Search for the cell housing the specified text and yield its (x, y) center coordinate. 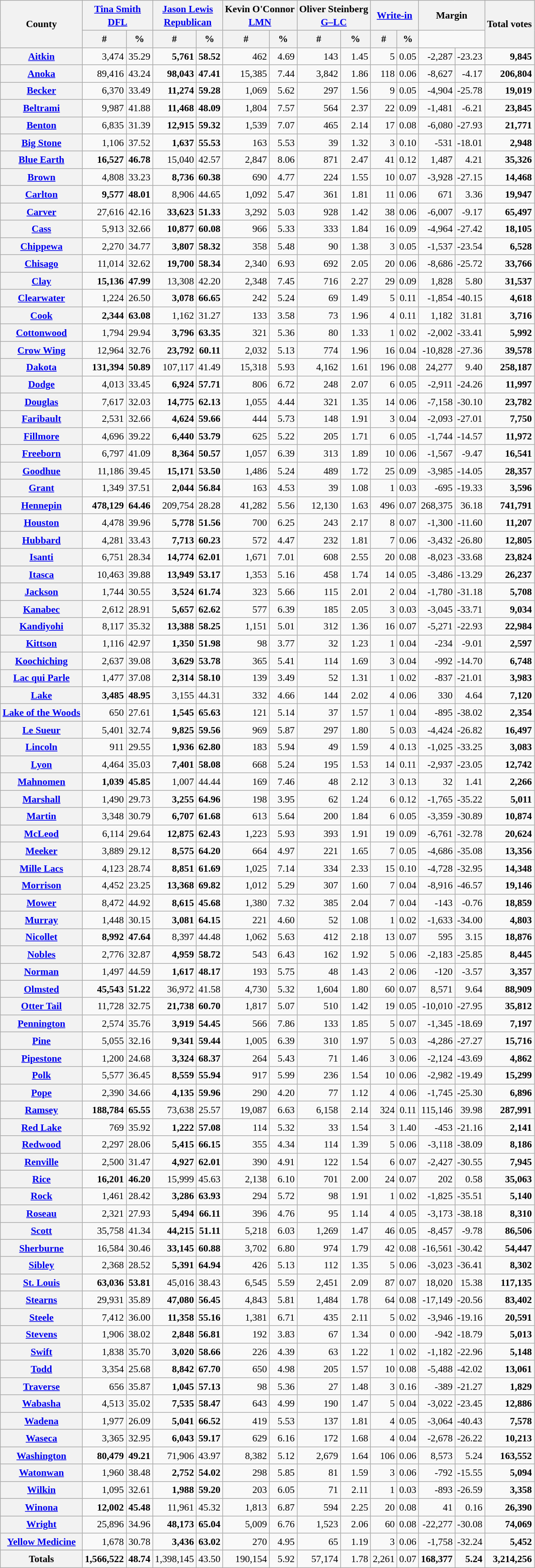
1.39 (355, 1144)
690 (246, 177)
Lake of the Woods (42, 713)
4,281 (104, 540)
248 (319, 384)
2,637 (104, 661)
8 (384, 523)
Martin (42, 817)
McLeod (42, 834)
Wadena (42, 1421)
55.53 (210, 143)
1.14 (355, 1214)
2,776 (104, 954)
26.09 (139, 1421)
7,535 (174, 1403)
9.40 (470, 367)
35.89 (139, 1300)
1,637 (174, 143)
39.98 (470, 1110)
66.15 (210, 1144)
4,513 (104, 1403)
65.55 (139, 1110)
169 (246, 782)
Watonwan (42, 1473)
Fillmore (42, 436)
33.23 (139, 177)
Lincoln (42, 747)
7.01 (283, 557)
9 (384, 91)
-38.02 (470, 713)
19,700 (174, 264)
-20.56 (470, 1300)
19,019 (510, 91)
16,497 (510, 730)
60.23 (210, 540)
1,223 (246, 834)
3.83 (283, 1335)
41.49 (210, 367)
0 (384, 1335)
1.60 (355, 885)
6.72 (283, 384)
2,314 (174, 678)
46.20 (139, 1179)
2,321 (104, 1214)
25 (384, 471)
1,461 (104, 1196)
Write-in (395, 15)
5.62 (283, 91)
5.16 (283, 575)
-3,985 (436, 471)
185 (319, 609)
Pennington (42, 1024)
5,992 (510, 333)
330 (436, 695)
3,474 (104, 57)
20,624 (510, 834)
1.40 (408, 1127)
5.85 (283, 1473)
51.11 (210, 1231)
-4,728 (436, 868)
7,120 (510, 695)
10,213 (510, 1438)
-15.55 (470, 1473)
-3,486 (436, 575)
1,960 (104, 1473)
36.45 (139, 1076)
33.45 (139, 384)
577 (246, 609)
1,523 (319, 1525)
1.45 (355, 57)
Clay (42, 281)
625 (246, 436)
1.63 (355, 505)
-234 (436, 644)
Kanabec (42, 609)
3,365 (104, 1438)
-3,023 (436, 1266)
-22.96 (470, 1352)
7,750 (510, 419)
4.76 (283, 1214)
-992 (436, 661)
60.38 (210, 177)
Hubbard (42, 540)
5.66 (283, 592)
183 (246, 747)
1.74 (355, 575)
2.09 (355, 1283)
656 (104, 1386)
-33.41 (470, 333)
-6,007 (436, 212)
55.16 (210, 1317)
Norman (42, 972)
58.66 (210, 1352)
-3,928 (436, 177)
41.58 (210, 989)
2,368 (104, 1266)
5.14 (283, 713)
1.41 (470, 782)
188,784 (104, 1110)
Dakota (42, 367)
-453 (436, 1127)
Scott (42, 1231)
1,055 (246, 402)
7.57 (283, 108)
1,678 (104, 1542)
643 (246, 1403)
5,761 (174, 57)
5.81 (283, 1300)
32.76 (139, 350)
-4,686 (436, 851)
69 (319, 298)
-34.00 (470, 920)
48.09 (210, 108)
1.24 (355, 799)
22 (384, 108)
Jason LewisRepublican (188, 15)
67.70 (210, 1369)
3.36 (470, 194)
27,616 (104, 212)
12,742 (510, 765)
1.69 (355, 661)
Waseca (42, 1438)
4,959 (174, 954)
-17,149 (436, 1300)
8,575 (174, 851)
1.32 (355, 143)
73,638 (174, 1110)
23,782 (510, 402)
15,136 (104, 281)
1,487 (436, 160)
-2,093 (436, 419)
24 (384, 1179)
2.27 (355, 281)
2,270 (104, 246)
6,835 (104, 125)
Polk (42, 1076)
-21.01 (470, 678)
1.65 (355, 851)
5.03 (283, 212)
1.68 (355, 1438)
1,069 (246, 91)
3,354 (104, 1369)
5,452 (510, 1542)
3,081 (174, 920)
6.03 (283, 1231)
-38.09 (470, 1144)
Anoka (42, 74)
2,679 (319, 1455)
-695 (436, 488)
80,479 (104, 1455)
-2,002 (436, 333)
60.70 (210, 1006)
1.71 (355, 436)
61.68 (210, 817)
6,797 (104, 453)
258,187 (510, 367)
Olmsted (42, 989)
-1,300 (436, 523)
44.48 (210, 937)
Benton (42, 125)
8,117 (104, 626)
3,485 (104, 695)
595 (436, 937)
6.16 (283, 1438)
41.88 (139, 108)
3,596 (510, 488)
117,135 (510, 1283)
-33.68 (470, 557)
1,936 (174, 747)
4,013 (104, 384)
1,007 (174, 782)
6,528 (510, 246)
Total votes (510, 24)
38.02 (139, 1335)
-26.82 (470, 730)
34.66 (139, 1093)
-6.21 (470, 108)
35.70 (139, 1352)
1,477 (104, 678)
310 (319, 1041)
2.00 (355, 1179)
7.46 (283, 782)
5,148 (510, 1352)
17 (384, 125)
-36.41 (470, 1266)
14,468 (510, 177)
-1,744 (436, 436)
5.48 (283, 246)
Goodhue (42, 471)
12,875 (174, 834)
2.04 (355, 903)
28.74 (139, 868)
566 (246, 1024)
-22.93 (470, 626)
-23.05 (470, 765)
15,299 (510, 1076)
2,752 (174, 1473)
465 (319, 125)
39,578 (510, 350)
11,274 (174, 91)
Wright (42, 1525)
-9.47 (470, 453)
1.97 (355, 1041)
-30.42 (470, 1248)
5,657 (174, 609)
64.15 (210, 920)
-389 (436, 1386)
3,796 (174, 333)
7,945 (510, 1162)
39.22 (139, 436)
8,310 (510, 1214)
90 (319, 246)
7.44 (283, 74)
-942 (436, 1335)
73 (319, 316)
29.64 (139, 834)
2,597 (510, 644)
14,775 (174, 402)
2,044 (174, 488)
700 (246, 523)
Rock (42, 1196)
5,708 (510, 592)
1.92 (355, 954)
58.32 (210, 246)
34.77 (139, 246)
53.81 (139, 1283)
41.09 (139, 453)
Marshall (42, 799)
-7,158 (436, 402)
3,020 (174, 1352)
Mower (42, 903)
64.96 (210, 799)
9,845 (510, 57)
33,766 (510, 264)
30.55 (139, 592)
39.08 (139, 661)
6,043 (174, 1438)
58.34 (210, 264)
4,123 (104, 868)
Margin (451, 15)
15 (384, 868)
1,045 (174, 1386)
32.95 (139, 1438)
4.20 (283, 1093)
2,612 (104, 609)
-2,287 (436, 57)
-10,010 (436, 1006)
1,095 (104, 1490)
35.92 (139, 1127)
59.32 (210, 125)
Blue Earth (42, 160)
9,987 (104, 108)
Sherburne (42, 1248)
-21.16 (470, 1127)
47.99 (139, 281)
48.74 (139, 1559)
118 (384, 74)
47.41 (210, 74)
60.08 (210, 229)
-26.59 (470, 1490)
5,009 (246, 1525)
44,215 (174, 1231)
716 (319, 281)
Chippewa (42, 246)
2.18 (355, 937)
-2,911 (436, 384)
236 (319, 1076)
23,792 (174, 350)
12,915 (174, 125)
1.22 (355, 1352)
4,624 (174, 419)
Morrison (42, 885)
56.84 (210, 488)
29.94 (139, 333)
31.39 (139, 125)
Cook (42, 316)
268,375 (436, 505)
385 (319, 903)
202 (436, 1179)
Kevin O'ConnorLMN (260, 15)
28.28 (210, 505)
St. Louis (42, 1283)
45,543 (104, 989)
12,964 (104, 350)
-4,904 (436, 91)
30.79 (139, 817)
11,468 (174, 108)
-14.70 (470, 661)
4.53 (283, 488)
1.48 (355, 1386)
83,402 (510, 1300)
62.62 (210, 609)
543 (246, 954)
106 (384, 1455)
Kandiyohi (42, 626)
-14.57 (470, 436)
4.98 (283, 1369)
264 (246, 1058)
Stearns (42, 1300)
8,842 (174, 1369)
8,445 (510, 954)
1,224 (104, 298)
608 (319, 557)
0.00 (408, 1335)
6,896 (510, 1093)
44.59 (139, 972)
3,436 (174, 1542)
32.62 (139, 264)
68.37 (210, 1058)
-8,686 (436, 264)
29.73 (139, 799)
8,992 (104, 937)
63,036 (104, 1283)
15,385 (246, 74)
87 (384, 1283)
Chisago (42, 264)
5,577 (104, 1076)
613 (246, 817)
1,484 (319, 1300)
Mille Lacs (42, 868)
294 (246, 1196)
4,730 (246, 989)
-31.18 (470, 592)
16,201 (104, 1179)
48,173 (174, 1525)
11,997 (510, 384)
6.80 (283, 1248)
6,114 (104, 834)
32.75 (139, 1006)
-14.05 (470, 471)
-143 (436, 903)
4.39 (283, 1352)
34.96 (139, 1525)
7.14 (283, 868)
-3,118 (436, 1144)
3,842 (319, 74)
-23.54 (470, 246)
-33.25 (470, 747)
1.72 (355, 471)
-8,023 (436, 557)
5.80 (470, 281)
1,269 (319, 1231)
137 (319, 1421)
5.56 (283, 505)
668 (246, 765)
39.96 (139, 523)
38.48 (139, 1473)
-33.71 (470, 609)
28.91 (139, 609)
307 (319, 885)
1.23 (355, 644)
53.78 (210, 661)
5.47 (283, 194)
1,804 (246, 108)
98,043 (174, 74)
2,340 (246, 264)
4,808 (104, 177)
-27.95 (470, 1006)
51.22 (139, 989)
33.49 (139, 91)
195 (319, 765)
25.57 (210, 1110)
-1,758 (436, 1542)
7.32 (283, 903)
-1,633 (436, 920)
5.92 (283, 1559)
64.94 (210, 1266)
-2,124 (436, 1058)
48.95 (139, 695)
44.31 (210, 695)
51.98 (210, 644)
45.68 (210, 903)
45.85 (139, 782)
1,025 (246, 868)
Totals (42, 1559)
-6,761 (436, 834)
8,302 (510, 1266)
-1,481 (436, 108)
3.95 (283, 799)
8,397 (174, 937)
Redwood (42, 1144)
3,983 (510, 678)
1,151 (246, 626)
1,380 (246, 903)
11,207 (510, 523)
Grant (42, 488)
-2,183 (436, 954)
Wabasha (42, 1403)
-2,678 (436, 1438)
5.87 (283, 730)
32.74 (139, 730)
1.49 (355, 298)
6,924 (174, 384)
13 (384, 937)
390 (246, 1162)
9.64 (470, 989)
42.97 (139, 644)
64.20 (210, 851)
-35.51 (470, 1196)
162 (319, 954)
4,618 (510, 298)
6,545 (246, 1283)
Steele (42, 1317)
67 (319, 1335)
-3,432 (436, 540)
192 (246, 1335)
27.93 (139, 1214)
41.34 (139, 1231)
1,604 (319, 989)
62 (319, 799)
5.43 (283, 1058)
30.46 (139, 1248)
-27.93 (470, 125)
1,448 (104, 920)
5,218 (246, 1231)
-6,080 (436, 125)
81 (319, 1473)
5.72 (283, 1196)
19,087 (246, 1110)
163,552 (510, 1455)
45.48 (139, 1507)
13,356 (510, 851)
1,398,145 (174, 1559)
14,348 (510, 868)
Cass (42, 229)
5.94 (283, 747)
-4,286 (436, 1041)
25.68 (139, 1369)
1,829 (510, 1386)
Faribault (42, 419)
58.08 (210, 765)
-16,561 (436, 1248)
Sibley (42, 1266)
4.64 (470, 695)
-9.01 (470, 644)
30.78 (139, 1542)
4.21 (470, 160)
31.47 (139, 1162)
65.63 (210, 713)
3,716 (510, 316)
806 (246, 384)
Big Stone (42, 143)
5,494 (174, 1214)
-25.30 (470, 1093)
8,571 (436, 989)
139 (246, 678)
4.77 (283, 177)
510 (319, 1006)
7,412 (104, 1317)
-3,064 (436, 1421)
365 (246, 661)
2.17 (355, 523)
966 (246, 229)
3,807 (174, 246)
5,913 (104, 229)
-27.36 (470, 350)
242 (246, 298)
-25.78 (470, 91)
-18.69 (470, 1024)
4.44 (283, 402)
324 (384, 1110)
-26.80 (470, 540)
2.12 (355, 782)
-3.57 (470, 972)
-1,567 (436, 453)
-13.29 (470, 575)
11,358 (174, 1317)
13,061 (510, 1369)
458 (319, 575)
16,541 (510, 453)
58.10 (210, 678)
Aitkin (42, 57)
198 (246, 799)
6.10 (283, 1179)
-32.78 (470, 834)
287,991 (510, 1110)
44.92 (139, 903)
36.00 (139, 1317)
33 (319, 1127)
11,961 (174, 1507)
-1,182 (436, 1352)
6.87 (283, 1507)
-30.08 (470, 1525)
435 (319, 1317)
32.03 (139, 402)
-5,488 (436, 1369)
59.17 (210, 1438)
Douglas (42, 402)
89,416 (104, 74)
33,623 (174, 212)
-30.55 (470, 1162)
10,463 (104, 575)
58.72 (210, 954)
57.71 (210, 384)
-2,427 (436, 1162)
63.08 (139, 316)
46 (384, 1231)
-19.16 (470, 1317)
4,862 (510, 1058)
1,353 (246, 575)
-1,745 (436, 1093)
671 (436, 194)
1.86 (355, 74)
Tina SmithDFL (117, 15)
3.15 (470, 937)
39.88 (139, 575)
5,041 (174, 1421)
59.28 (210, 91)
50.89 (139, 367)
57,174 (319, 1559)
7,713 (174, 540)
24,277 (436, 367)
62.13 (210, 402)
8,364 (174, 453)
31.81 (470, 316)
9,341 (174, 1041)
65.04 (210, 1525)
3,629 (174, 661)
2,266 (510, 782)
35.32 (139, 626)
190,154 (246, 1559)
629 (246, 1438)
2,948 (510, 143)
-27.42 (470, 229)
64 (384, 1300)
35.03 (139, 765)
-8,916 (436, 885)
47,080 (174, 1300)
44.44 (210, 782)
58.25 (210, 626)
4,478 (104, 523)
11 (384, 194)
5.64 (283, 817)
-3,045 (436, 609)
18,105 (510, 229)
444 (246, 419)
1.89 (355, 453)
871 (319, 160)
-40.15 (470, 298)
32.87 (139, 954)
200 (319, 817)
4.95 (283, 1542)
3,214,256 (510, 1559)
209,754 (174, 505)
Meeker (42, 851)
112 (319, 1266)
18,876 (510, 937)
Washington (42, 1455)
2,848 (174, 1335)
33.43 (139, 540)
61.69 (210, 868)
969 (246, 730)
3,083 (510, 747)
4,135 (174, 1093)
1,486 (246, 471)
2,451 (319, 1283)
911 (104, 747)
107,117 (174, 367)
41,282 (246, 505)
1,092 (246, 194)
4,927 (174, 1162)
28.52 (139, 1266)
1,671 (246, 557)
-3,173 (436, 1214)
47.64 (139, 937)
7.45 (283, 281)
2,297 (104, 1144)
3,702 (246, 1248)
59.20 (210, 1490)
42 (384, 1248)
Murray (42, 920)
-1,780 (436, 592)
-32.24 (470, 1542)
13,949 (174, 575)
2,261 (384, 1559)
-46.57 (470, 885)
1.38 (355, 246)
143 (319, 57)
2,847 (246, 160)
2,500 (104, 1162)
4,803 (510, 920)
2.37 (355, 108)
-8,627 (436, 74)
1,182 (436, 316)
572 (246, 540)
20,591 (510, 1317)
594 (319, 1507)
65 (319, 1542)
6,370 (104, 91)
11,186 (104, 471)
2,141 (510, 1127)
37.51 (139, 488)
-895 (436, 713)
419 (246, 1421)
1.31 (355, 678)
2.47 (355, 160)
-8,457 (436, 1231)
1,057 (246, 453)
61.74 (210, 592)
8,736 (174, 177)
Roseau (42, 1214)
35.87 (139, 1386)
45,016 (174, 1283)
5,094 (510, 1473)
51.33 (210, 212)
8,573 (436, 1455)
3.49 (283, 678)
25,896 (104, 1525)
29,931 (104, 1300)
7,197 (510, 1024)
3,324 (174, 1058)
8,559 (174, 1076)
57.13 (210, 1386)
15.38 (470, 1283)
3,348 (104, 817)
53.17 (210, 575)
1.61 (355, 367)
21,771 (510, 125)
332 (246, 695)
4,696 (104, 436)
5,011 (510, 799)
7.86 (283, 1024)
3,255 (174, 799)
28.06 (139, 1144)
5.29 (283, 885)
26,237 (510, 575)
13,388 (174, 626)
42.16 (139, 212)
0.58 (470, 1179)
35.02 (139, 1403)
2.06 (355, 1525)
2,348 (246, 281)
15,318 (246, 367)
2,531 (104, 419)
1.79 (355, 1248)
5.73 (283, 419)
28,357 (510, 471)
Traverse (42, 1386)
-9.78 (470, 1231)
692 (319, 264)
14,774 (174, 557)
3,524 (174, 592)
4,464 (104, 765)
-893 (436, 1490)
-23.23 (470, 57)
224 (319, 177)
Pipestone (42, 1058)
-792 (436, 1473)
7,578 (510, 1421)
-120 (436, 972)
8,851 (174, 868)
Kittson (42, 644)
56.45 (210, 1300)
54.02 (210, 1473)
7,617 (104, 402)
11,014 (104, 264)
664 (246, 851)
4,162 (319, 367)
9,034 (510, 609)
6.63 (283, 1110)
12,130 (319, 505)
Koochiching (42, 661)
1.34 (355, 1335)
35.76 (139, 1024)
33,145 (174, 1248)
462 (246, 57)
16,527 (104, 160)
Nicollet (42, 937)
32.61 (139, 1490)
-1,025 (436, 747)
5.01 (283, 626)
334 (319, 868)
1,838 (104, 1352)
Todd (42, 1369)
232 (319, 540)
2.02 (355, 695)
28.34 (139, 557)
243 (319, 523)
Winona (42, 1507)
-38.18 (470, 1214)
1,350 (174, 644)
Crow Wing (42, 350)
1,062 (246, 937)
48.17 (210, 972)
4,452 (104, 885)
44.65 (210, 194)
35,758 (104, 1231)
358 (246, 246)
412 (319, 937)
122 (319, 1162)
290 (246, 1093)
-19.33 (470, 488)
Stevens (42, 1335)
1,200 (104, 1058)
-10,828 (436, 350)
8,906 (174, 194)
4.99 (283, 1403)
6.25 (283, 523)
-24.26 (470, 384)
4,843 (246, 1300)
11,728 (104, 1006)
426 (246, 1266)
226 (246, 1352)
5,055 (104, 1041)
2.55 (355, 557)
50.57 (210, 453)
5.75 (283, 972)
29.55 (139, 747)
Lyon (42, 765)
-27.01 (470, 419)
312 (319, 626)
31.27 (210, 316)
12,002 (104, 1507)
56.81 (210, 1335)
27 (319, 1386)
71,906 (174, 1455)
4.60 (283, 920)
30.15 (139, 920)
8,186 (510, 1144)
Jackson (42, 592)
-22,277 (436, 1525)
2,354 (510, 713)
Swift (42, 1352)
2,138 (246, 1179)
Rice (42, 1179)
-2,982 (436, 1076)
63.93 (210, 1196)
3,889 (104, 851)
13,308 (174, 281)
59.44 (210, 1041)
55.94 (210, 1076)
5,140 (510, 1196)
5,778 (174, 523)
Clearwater (42, 298)
-43.69 (470, 1058)
5,013 (510, 1335)
15,999 (174, 1179)
-18.79 (470, 1335)
39.45 (139, 471)
48.01 (139, 194)
1.85 (355, 1024)
-18.01 (470, 143)
9,825 (174, 730)
190 (319, 1403)
35,812 (510, 1006)
54.45 (210, 1024)
-25.72 (470, 264)
917 (246, 1076)
172 (319, 1438)
12,805 (510, 540)
22,984 (510, 626)
Carlton (42, 194)
1.53 (355, 765)
-30.10 (470, 402)
3,357 (510, 972)
10,877 (174, 229)
Cottonwood (42, 333)
63 (319, 1352)
Itasca (42, 575)
Wilkin (42, 1490)
1,012 (246, 885)
5,401 (104, 730)
43.24 (139, 74)
57.08 (210, 1127)
59.66 (210, 419)
53.50 (210, 471)
6.05 (283, 1490)
2.07 (355, 384)
5,415 (174, 1144)
23,845 (510, 108)
6.76 (283, 1525)
32.16 (139, 1041)
-1,765 (436, 799)
88,909 (510, 989)
42.57 (210, 160)
Oliver SteinbergG–LC (333, 15)
Mahnomen (42, 782)
-1,854 (436, 298)
5.12 (283, 1455)
Hennepin (42, 505)
65,497 (510, 212)
Becker (42, 91)
53.79 (210, 436)
18,859 (510, 903)
-531 (436, 143)
45.32 (210, 1507)
1.56 (355, 91)
95 (319, 1214)
3,078 (174, 298)
4.97 (283, 851)
13,368 (174, 885)
-32.95 (470, 868)
1.55 (355, 177)
45.63 (210, 1179)
-4.17 (470, 74)
148 (319, 419)
7.07 (283, 125)
7,401 (174, 765)
3,286 (174, 1196)
37.08 (139, 678)
8,615 (174, 903)
63.02 (210, 1542)
9,577 (104, 194)
1.33 (355, 333)
-27.27 (470, 1041)
Carver (42, 212)
-27.15 (470, 177)
1.19 (355, 1542)
2.25 (355, 1507)
-9.17 (470, 212)
35,326 (510, 160)
3,919 (174, 1024)
15,040 (174, 160)
333 (319, 229)
69.82 (210, 885)
1,005 (246, 1041)
Ramsey (42, 1110)
-837 (436, 678)
4.66 (283, 695)
355 (246, 1144)
26,390 (510, 1507)
-19.49 (470, 1076)
35.29 (139, 57)
496 (384, 505)
16,584 (104, 1248)
26.50 (139, 298)
15,171 (174, 471)
4.91 (283, 1162)
12,886 (510, 1403)
5.07 (283, 1006)
1,039 (104, 782)
-1,345 (436, 1024)
58.47 (210, 1403)
21,738 (174, 1006)
Renville (42, 1162)
Isanti (42, 557)
203 (246, 1490)
1,813 (246, 1507)
115,146 (436, 1110)
38.43 (210, 1283)
6.93 (283, 264)
1,162 (174, 316)
60.88 (210, 1248)
6,707 (174, 817)
-25.85 (470, 954)
1,906 (104, 1335)
121 (246, 713)
-4,424 (436, 730)
2,032 (246, 350)
-2,937 (436, 765)
64.46 (139, 505)
62.43 (210, 834)
77 (319, 1093)
2,344 (104, 316)
49 (319, 747)
741,791 (510, 505)
66.52 (210, 1421)
19,146 (510, 885)
1,988 (174, 1490)
62.80 (210, 747)
928 (319, 212)
Houston (42, 523)
3.58 (283, 316)
5.33 (283, 229)
144 (319, 695)
38 (384, 212)
3,358 (510, 1490)
Dodge (42, 384)
Freeborn (42, 453)
27.61 (139, 713)
1,349 (104, 488)
-26.22 (470, 1438)
15,716 (510, 1041)
60.11 (210, 350)
Otter Tail (42, 1006)
564 (319, 108)
5,391 (174, 1266)
6,748 (510, 661)
23,824 (510, 557)
-5,271 (436, 626)
8.06 (283, 160)
66.65 (210, 298)
1,106 (104, 143)
2.01 (355, 592)
5.41 (283, 661)
4.47 (283, 540)
24.68 (139, 1058)
29 (384, 281)
1.36 (355, 626)
Brown (42, 177)
-42.02 (470, 1369)
1,222 (174, 1127)
1.12 (355, 1093)
36.18 (470, 505)
Lac qui Parle (42, 678)
4.34 (283, 1144)
-21.27 (470, 1386)
8,382 (246, 1455)
63.35 (210, 333)
51.56 (210, 523)
974 (319, 1248)
3,292 (246, 212)
58.52 (210, 57)
-23.45 (470, 1403)
86,506 (510, 1231)
2.33 (355, 868)
36,972 (174, 989)
489 (319, 471)
-35.08 (470, 851)
46.78 (139, 160)
6.71 (283, 1317)
701 (319, 1179)
-3,946 (436, 1317)
18,020 (436, 1283)
1,116 (104, 644)
323 (246, 592)
6.43 (283, 954)
31,537 (510, 281)
37 (319, 713)
1,794 (104, 333)
396 (246, 1214)
Beltrami (42, 108)
-3,022 (436, 1403)
11,972 (510, 436)
1,617 (174, 972)
-40.43 (470, 1421)
6,751 (104, 557)
59.96 (210, 1093)
1,381 (246, 1317)
270 (246, 1542)
Nobles (42, 954)
4.69 (283, 57)
6,158 (319, 1110)
Le Sueur (42, 730)
Pope (42, 1093)
-35.22 (470, 799)
1,828 (436, 281)
8,472 (104, 903)
-30.89 (470, 817)
2,390 (104, 1093)
35,063 (510, 1179)
1.43 (355, 972)
298 (246, 1473)
County (42, 24)
193 (246, 972)
42.20 (210, 281)
5.59 (283, 1283)
49.21 (139, 1455)
3.77 (283, 644)
1,977 (104, 1421)
1.46 (355, 1058)
19,947 (510, 194)
769 (104, 1127)
1,490 (104, 799)
2,574 (104, 1024)
196 (384, 367)
54,447 (510, 1248)
478,129 (104, 505)
5.99 (283, 1076)
3,155 (174, 695)
115 (319, 592)
-1,825 (436, 1196)
-1,537 (436, 246)
37.52 (139, 143)
1,566,522 (104, 1559)
28.42 (139, 1196)
1,545 (174, 713)
5.22 (283, 436)
313 (319, 453)
1,744 (104, 592)
43.97 (210, 1455)
Pine (42, 1041)
66.11 (210, 1214)
59.56 (210, 730)
1,497 (104, 972)
43.50 (210, 1559)
774 (319, 350)
Lake (42, 695)
393 (319, 834)
168,377 (436, 1559)
23.25 (139, 885)
1.64 (355, 1455)
6,440 (174, 436)
Red Lake (42, 1127)
-4,964 (436, 229)
74,069 (510, 1525)
-0.76 (470, 903)
10,874 (510, 817)
1,539 (246, 125)
1,817 (246, 1006)
80 (319, 333)
131,394 (104, 367)
5.63 (283, 937)
361 (319, 194)
Yellow Medicine (42, 1542)
206,804 (510, 74)
-11.60 (470, 523)
-3,359 (436, 817)
29.12 (139, 851)
